Detect which cell encompasses the target text, then output its [X, Y] center coordinate. 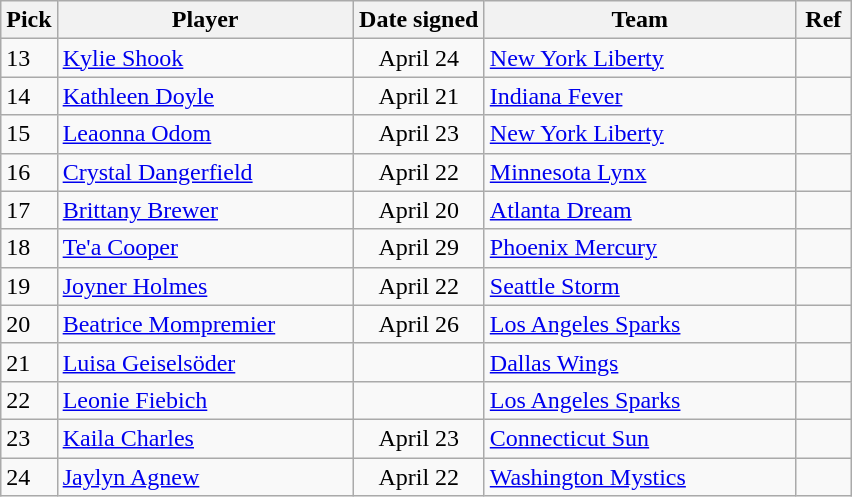
22 [29, 400]
13 [29, 58]
Seattle Storm [640, 286]
April 26 [418, 324]
21 [29, 362]
17 [29, 210]
April 20 [418, 210]
Brittany Brewer [205, 210]
Te'a Cooper [205, 248]
Luisa Geiselsöder [205, 362]
Atlanta Dream [640, 210]
Jaylyn Agnew [205, 477]
Leaonna Odom [205, 134]
Date signed [418, 20]
Kaila Charles [205, 438]
19 [29, 286]
Dallas Wings [640, 362]
14 [29, 96]
Phoenix Mercury [640, 248]
23 [29, 438]
April 29 [418, 248]
20 [29, 324]
Connecticut Sun [640, 438]
Player [205, 20]
15 [29, 134]
Pick [29, 20]
24 [29, 477]
Ref [823, 20]
April 21 [418, 96]
Team [640, 20]
16 [29, 172]
Kylie Shook [205, 58]
Minnesota Lynx [640, 172]
18 [29, 248]
Beatrice Mompremier [205, 324]
Washington Mystics [640, 477]
Joyner Holmes [205, 286]
April 24 [418, 58]
Kathleen Doyle [205, 96]
Indiana Fever [640, 96]
Crystal Dangerfield [205, 172]
Leonie Fiebich [205, 400]
